Return the (x, y) coordinate for the center point of the cell that contains the specified text.  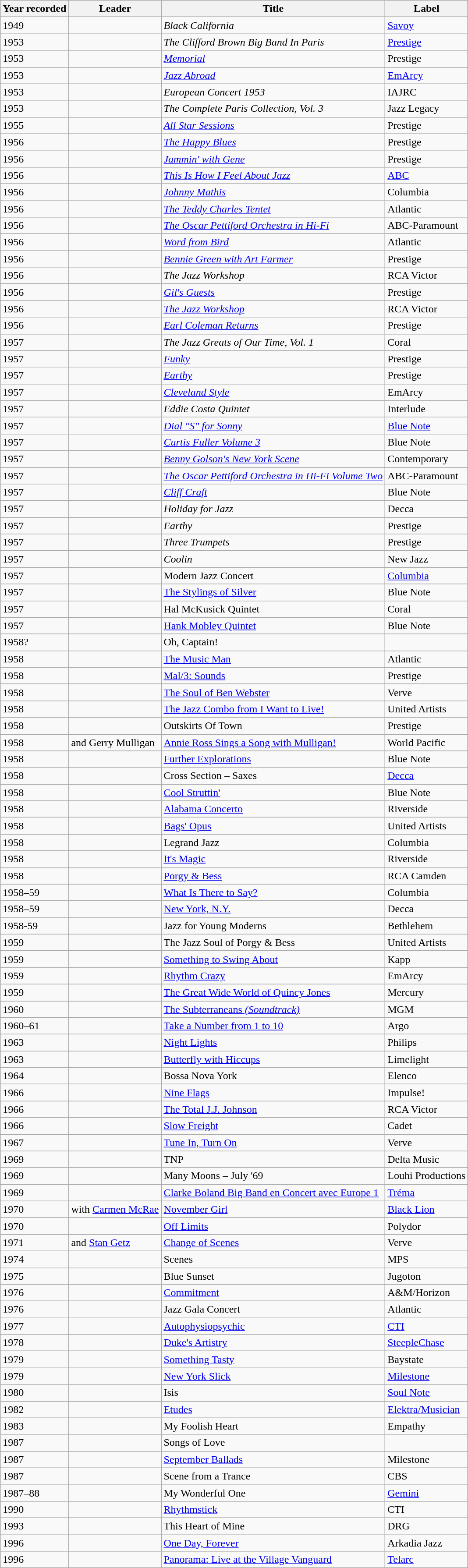
New Jazz (427, 559)
Commitment (273, 1293)
1978 (35, 1343)
The Stylings of Silver (273, 592)
Many Moons – July '69 (273, 1176)
1949 (35, 25)
What Is There to Say? (273, 892)
Autophysiopsychic (273, 1326)
Mal/3: Sounds (273, 676)
Memorial (273, 59)
Bethlehem (427, 926)
Jazz Abroad (273, 75)
Legrand Jazz (273, 842)
MGM (427, 1009)
November Girl (273, 1209)
Bennie Green with Art Farmer (273, 259)
It's Magic (273, 859)
Gil's Guests (273, 292)
ABC (427, 175)
Impulse! (427, 1093)
Scene from a Trance (273, 1476)
Cross Section – Saxes (273, 776)
Cliff Craft (273, 492)
Etudes (273, 1409)
Butterfly with Hiccups (273, 1059)
Annie Ross Sings a Song with Mulligan! (273, 743)
Argo (427, 1026)
and Stan Getz (115, 1242)
1990 (35, 1509)
Funky (273, 359)
Empathy (427, 1426)
Three Trumpets (273, 542)
Clarke Boland Big Band en Concert avec Europe 1 (273, 1193)
1958? (35, 642)
1993 (35, 1526)
The Total J.J. Johnson (273, 1109)
Black Lion (427, 1209)
New York, N.Y. (273, 909)
1967 (35, 1143)
Tune In, Turn On (273, 1143)
A&M/Horizon (427, 1293)
1983 (35, 1426)
SteepleChase (427, 1343)
One Day, Forever (273, 1543)
Leader (115, 9)
Jazz Gala Concert (273, 1310)
The Oscar Pettiford Orchestra in Hi-Fi (273, 226)
Polydor (427, 1226)
1958-59 (35, 926)
Change of Scenes (273, 1242)
Contemporary (427, 459)
Kapp (427, 959)
Rhythm Crazy (273, 976)
Holiday for Jazz (273, 509)
Porgy & Bess (273, 876)
Rhythmstick (273, 1509)
1974 (35, 1259)
My Wonderful One (273, 1493)
The Subterraneans (Soundtrack) (273, 1009)
DRG (427, 1526)
Curtis Fuller Volume 3 (273, 442)
Hal McKusick Quintet (273, 609)
Duke's Artistry (273, 1343)
Nine Flags (273, 1093)
Coolin (273, 559)
Outskirts Of Town (273, 726)
TNP (273, 1159)
The Great Wide World of Quincy Jones (273, 992)
1977 (35, 1326)
Savoy (427, 25)
Bags' Opus (273, 826)
Blue Sunset (273, 1276)
Soul Note (427, 1393)
1980 (35, 1393)
RCA Camden (427, 876)
Delta Music (427, 1159)
Benny Golson's New York Scene (273, 459)
Mercury (427, 992)
Earl Coleman Returns (273, 326)
1975 (35, 1276)
Isis (273, 1393)
CBS (427, 1476)
Panorama: Live at the Village Vanguard (273, 1560)
Something to Swing About (273, 959)
The Complete Paris Collection, Vol. 3 (273, 109)
Year recorded (35, 9)
European Concert 1953 (273, 92)
1987–88 (35, 1493)
MPS (427, 1259)
The Jazz Combo from I Want to Live! (273, 709)
This Is How I Feel About Jazz (273, 175)
September Ballads (273, 1459)
Slow Freight (273, 1126)
Philips (427, 1043)
This Heart of Mine (273, 1526)
Hank Mobley Quintet (273, 626)
All Star Sessions (273, 125)
Jammin' with Gene (273, 159)
Gemini (427, 1493)
Bossa Nova York (273, 1076)
Take a Number from 1 to 10 (273, 1026)
Word from Bird (273, 242)
The Music Man (273, 659)
with Carmen McRae (115, 1209)
Scenes (273, 1259)
Eddie Costa Quintet (273, 409)
The Teddy Charles Tentet (273, 209)
Arkadia Jazz (427, 1543)
The Oscar Pettiford Orchestra in Hi-Fi Volume Two (273, 475)
The Jazz Soul of Porgy & Bess (273, 942)
Alabama Concerto (273, 809)
Jugoton (427, 1276)
Jazz Legacy (427, 109)
The Jazz Greats of Our Time, Vol. 1 (273, 342)
1955 (35, 125)
1971 (35, 1242)
Title (273, 9)
New York Slick (273, 1376)
Songs of Love (273, 1443)
1960–61 (35, 1026)
Tréma (427, 1193)
1960 (35, 1009)
My Foolish Heart (273, 1426)
Baystate (427, 1359)
Something Tasty (273, 1359)
1964 (35, 1076)
The Clifford Brown Big Band In Paris (273, 42)
Cool Struttin' (273, 793)
Further Explorations (273, 759)
IAJRC (427, 92)
Interlude (427, 409)
1982 (35, 1409)
Off Limits (273, 1226)
Night Lights (273, 1043)
World Pacific (427, 743)
Elektra/Musician (427, 1409)
Cadet (427, 1126)
Oh, Captain! (273, 642)
Elenco (427, 1076)
Modern Jazz Concert (273, 576)
and Gerry Mulligan (115, 743)
Jazz for Young Moderns (273, 926)
Johnny Mathis (273, 192)
Black California (273, 25)
The Happy Blues (273, 142)
Label (427, 9)
Louhi Productions (427, 1176)
Dial "S" for Sonny (273, 425)
Telarc (427, 1560)
Limelight (427, 1059)
Cleveland Style (273, 392)
The Soul of Ben Webster (273, 692)
